Find where the given text appears and provide that cell's center as (x, y) coordinate. 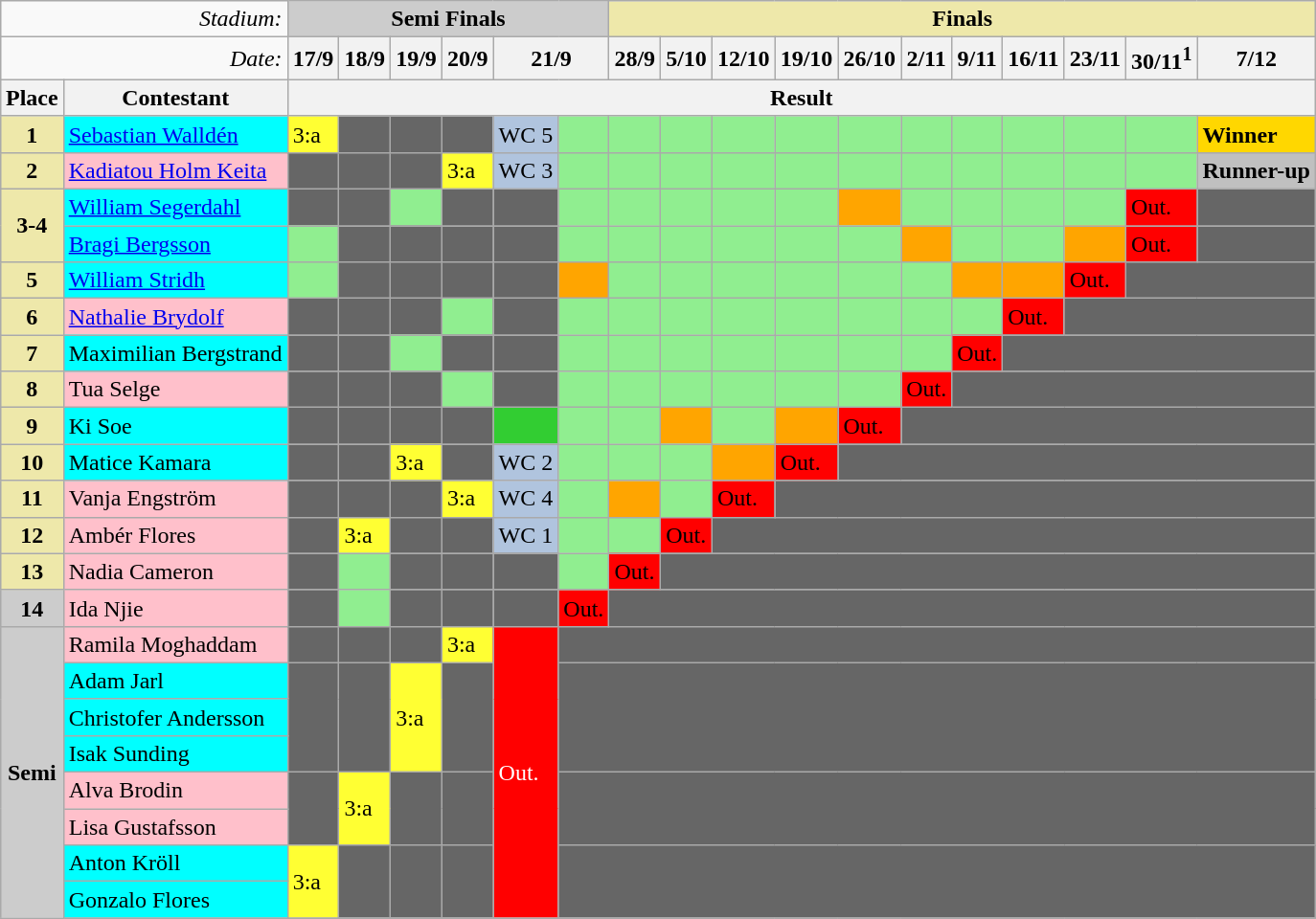
Nadia Cameron (175, 572)
12 (32, 535)
Semi (32, 772)
3-4 (32, 226)
23/11 (1095, 59)
WC 1 (526, 535)
Bragi Bergsson (175, 244)
8 (32, 390)
12/10 (743, 59)
Christofer Andersson (175, 717)
Alva Brodin (175, 791)
William Stridh (175, 280)
Kadiatou Holm Keita (175, 170)
Ki Soe (175, 426)
21/9 (552, 59)
Winner (1257, 134)
Contestant (175, 98)
Ramila Moghaddam (175, 644)
28/9 (635, 59)
7/12 (1257, 59)
Anton Kröll (175, 863)
WC 3 (526, 170)
18/9 (365, 59)
WC 4 (526, 499)
30/111 (1162, 59)
17/9 (313, 59)
Stadium: (144, 19)
5 (32, 280)
2/11 (927, 59)
Place (32, 98)
Adam Jarl (175, 681)
9 (32, 426)
Semi Finals (448, 19)
19/10 (806, 59)
5/10 (687, 59)
11 (32, 499)
Vanja Engström (175, 499)
16/11 (1033, 59)
Maximilian Bergstrand (175, 353)
WC 5 (526, 134)
Ida Njie (175, 608)
Nathalie Brydolf (175, 317)
Matice Kamara (175, 462)
14 (32, 608)
20/9 (467, 59)
9/11 (977, 59)
Runner-up (1257, 170)
WC 2 (526, 462)
Sebastian Walldén (175, 134)
2 (32, 170)
William Segerdahl (175, 208)
7 (32, 353)
Gonzalo Flores (175, 900)
19/9 (417, 59)
Date: (144, 59)
Isak Sunding (175, 753)
26/10 (870, 59)
Finals (963, 19)
Tua Selge (175, 390)
Result (801, 98)
13 (32, 572)
6 (32, 317)
10 (32, 462)
Lisa Gustafsson (175, 827)
Ambér Flores (175, 535)
1 (32, 134)
